Provide the [x, y] coordinate of the cell's center where the given text is located.  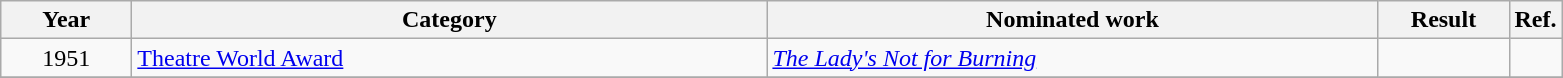
Result [1444, 20]
Ref. [1536, 20]
1951 [66, 58]
The Lady's Not for Burning [1072, 58]
Theatre World Award [450, 58]
Nominated work [1072, 20]
Year [66, 20]
Category [450, 20]
